Search for the cell housing the specified text and yield its [x, y] center coordinate. 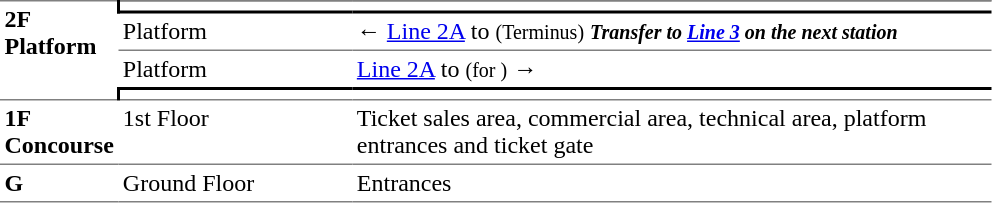
1st Floor [235, 132]
2FPlatform [59, 50]
Ticket sales area, commercial area, technical area, platform entrances and ticket gate [672, 132]
1FConcourse [59, 132]
Line 2A to (for ) → [672, 69]
← Line 2A to (Terminus) Transfer to Line 3 on the next station [672, 31]
G [59, 183]
Entrances [672, 183]
Ground Floor [235, 183]
